Determine the [x, y] coordinate at the center of the cell enclosing the given text.  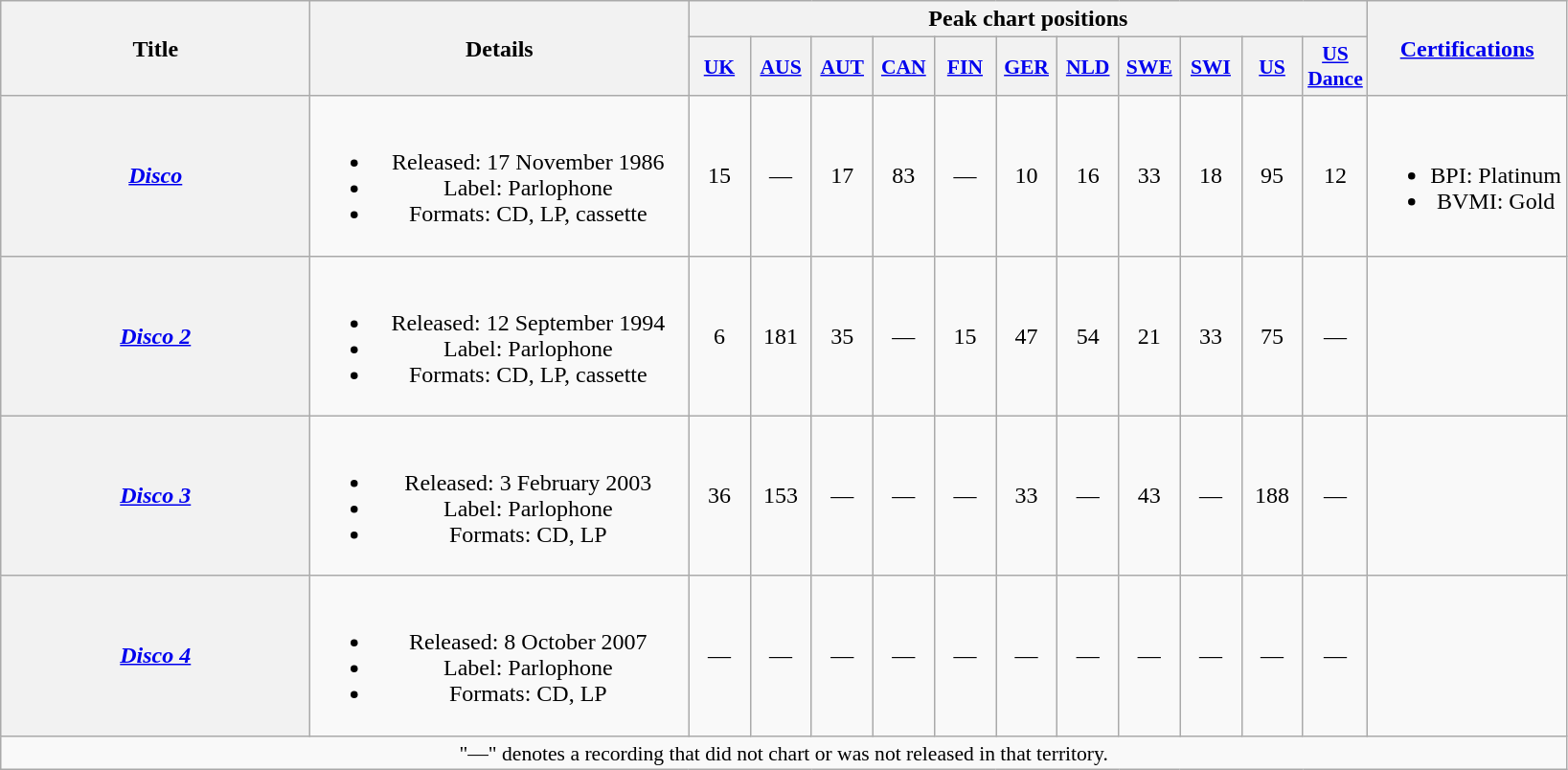
Released: 17 November 1986Label: ParlophoneFormats: CD, LP, cassette [500, 176]
18 [1211, 176]
75 [1272, 335]
SWE [1149, 67]
Released: 12 September 1994Label: ParlophoneFormats: CD, LP, cassette [500, 335]
17 [842, 176]
Details [500, 48]
35 [842, 335]
Disco [155, 176]
US [1272, 67]
54 [1088, 335]
16 [1088, 176]
188 [1272, 496]
181 [781, 335]
Disco 3 [155, 496]
Peak chart positions [1029, 19]
43 [1149, 496]
Title [155, 48]
Disco 4 [155, 655]
CAN [903, 67]
21 [1149, 335]
BPI: PlatinumBVMI: Gold [1467, 176]
NLD [1088, 67]
Released: 3 February 2003Label: ParlophoneFormats: CD, LP [500, 496]
AUT [842, 67]
Released: 8 October 2007Label: ParlophoneFormats: CD, LP [500, 655]
"—" denotes a recording that did not chart or was not released in that territory. [784, 753]
47 [1027, 335]
FIN [965, 67]
Disco 2 [155, 335]
83 [903, 176]
UK [719, 67]
GER [1027, 67]
SWI [1211, 67]
USDance [1335, 67]
6 [719, 335]
153 [781, 496]
10 [1027, 176]
Certifications [1467, 48]
36 [719, 496]
95 [1272, 176]
12 [1335, 176]
AUS [781, 67]
